For the text-containing cell, return its midpoint in [X, Y] coordinate format. 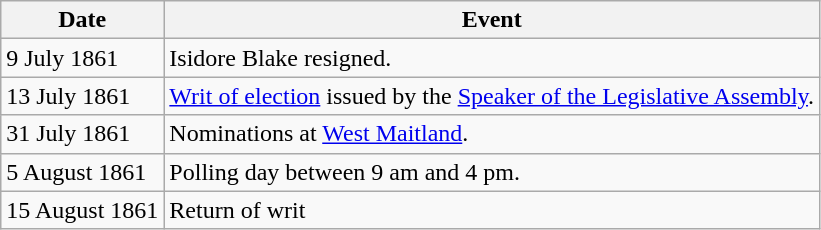
Return of writ [492, 210]
Event [492, 20]
Nominations at West Maitland. [492, 134]
Isidore Blake resigned. [492, 58]
15 August 1861 [82, 210]
9 July 1861 [82, 58]
5 August 1861 [82, 172]
Writ of election issued by the Speaker of the Legislative Assembly. [492, 96]
13 July 1861 [82, 96]
Polling day between 9 am and 4 pm. [492, 172]
31 July 1861 [82, 134]
Date [82, 20]
